Detect which cell encompasses the target text, then output its [x, y] center coordinate. 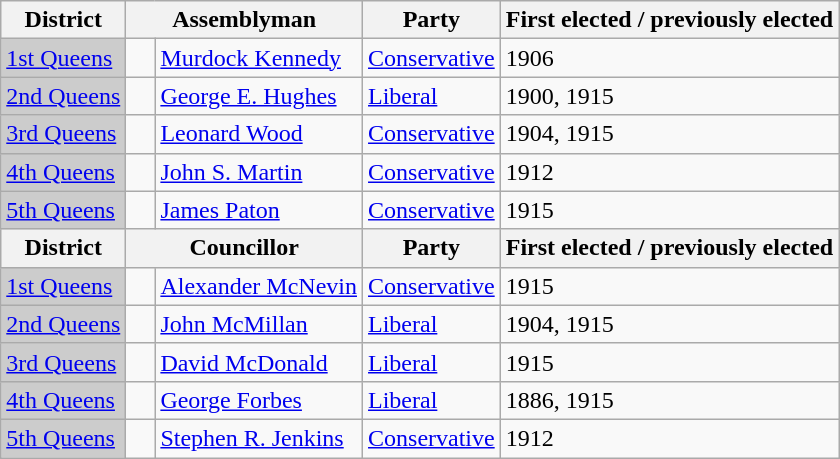
George Forbes [259, 400]
James Paton [259, 210]
George E. Hughes [259, 96]
John McMillan [259, 324]
Leonard Wood [259, 134]
1900, 1915 [670, 96]
Stephen R. Jenkins [259, 438]
Murdock Kennedy [259, 58]
David McDonald [259, 362]
1886, 1915 [670, 400]
Councillor [244, 248]
John S. Martin [259, 172]
Assemblyman [244, 20]
1906 [670, 58]
Alexander McNevin [259, 286]
